From the cell containing the given text, extract its center point as [x, y] coordinate. 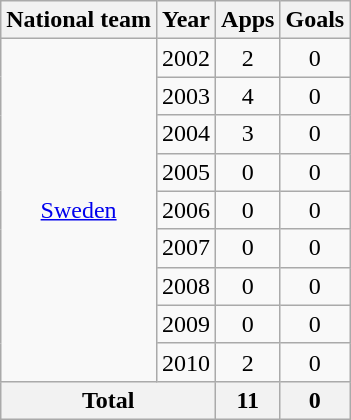
3 [248, 134]
2010 [186, 362]
2009 [186, 324]
2006 [186, 210]
2005 [186, 172]
2007 [186, 248]
4 [248, 96]
National team [79, 20]
2002 [186, 58]
Year [186, 20]
Apps [248, 20]
2004 [186, 134]
2008 [186, 286]
Goals [315, 20]
Total [108, 400]
11 [248, 400]
Sweden [79, 210]
2003 [186, 96]
